Identify which cell holds the provided text, then report its [X, Y] central coordinate. 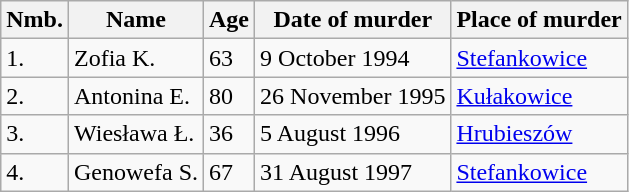
36 [230, 134]
Nmb. [35, 20]
1. [35, 58]
Age [230, 20]
Date of murder [353, 20]
26 November 1995 [353, 96]
Name [136, 20]
80 [230, 96]
Place of murder [539, 20]
Zofia K. [136, 58]
Kułakowice [539, 96]
Hrubieszów [539, 134]
Genowefa S. [136, 172]
63 [230, 58]
67 [230, 172]
4. [35, 172]
Wiesława Ł. [136, 134]
2. [35, 96]
Antonina E. [136, 96]
9 October 1994 [353, 58]
3. [35, 134]
5 August 1996 [353, 134]
31 August 1997 [353, 172]
